Determine the (x, y) coordinate at the center of the cell enclosing the given text.  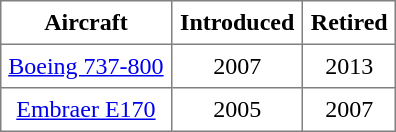
2013 (350, 66)
Retired (350, 23)
Boeing 737-800 (86, 66)
Introduced (238, 23)
Aircraft (86, 23)
Embraer E170 (86, 110)
2005 (238, 110)
